Detect which cell encompasses the target text, then output its [x, y] center coordinate. 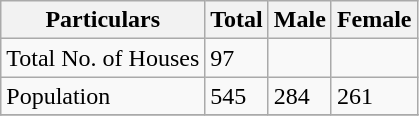
261 [374, 96]
Total [237, 20]
Particulars [103, 20]
Male [300, 20]
97 [237, 58]
Female [374, 20]
Population [103, 96]
Total No. of Houses [103, 58]
284 [300, 96]
545 [237, 96]
